Detect which cell encompasses the target text, then output its [X, Y] center coordinate. 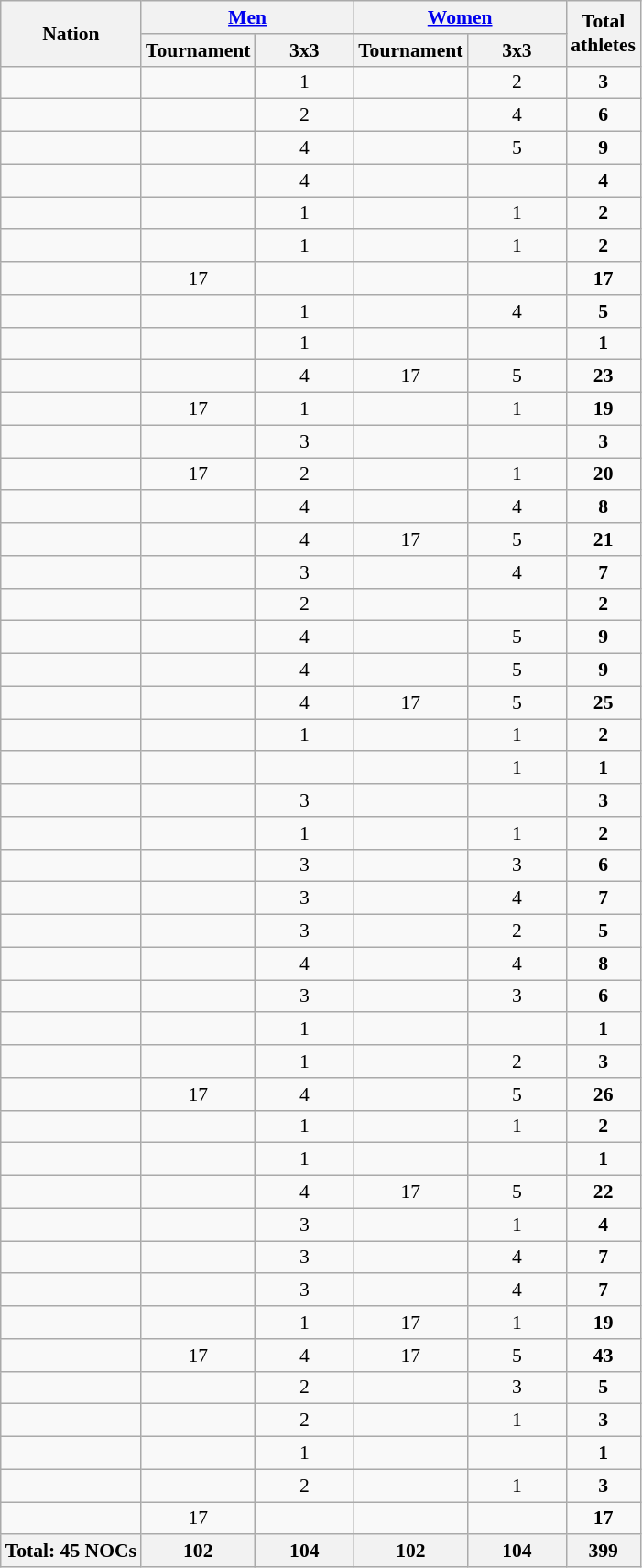
21 [603, 539]
Men [247, 17]
Women [460, 17]
26 [603, 1094]
25 [603, 702]
22 [603, 1192]
43 [603, 1356]
Total: 45 NOCs [71, 1552]
Totalathletes [603, 33]
399 [603, 1552]
23 [603, 376]
20 [603, 474]
Nation [71, 33]
